Detect which cell encompasses the target text, then output its [X, Y] center coordinate. 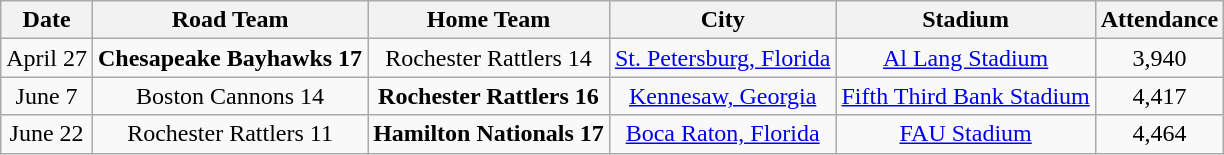
Home Team [489, 20]
Road Team [230, 20]
Stadium [966, 20]
Hamilton Nationals 17 [489, 134]
Date [47, 20]
April 27 [47, 58]
Attendance [1159, 20]
FAU Stadium [966, 134]
Boca Raton, Florida [722, 134]
4,464 [1159, 134]
June 7 [47, 96]
Al Lang Stadium [966, 58]
June 22 [47, 134]
Fifth Third Bank Stadium [966, 96]
St. Petersburg, Florida [722, 58]
Rochester Rattlers 16 [489, 96]
Boston Cannons 14 [230, 96]
4,417 [1159, 96]
Chesapeake Bayhawks 17 [230, 58]
Rochester Rattlers 11 [230, 134]
Kennesaw, Georgia [722, 96]
Rochester Rattlers 14 [489, 58]
City [722, 20]
3,940 [1159, 58]
